Determine the [x, y] coordinate at the center of the cell enclosing the given text.  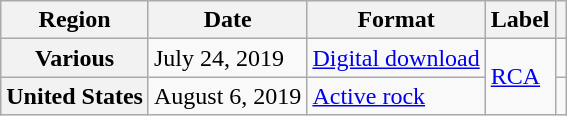
Date [227, 20]
Label [520, 20]
Format [396, 20]
July 24, 2019 [227, 58]
August 6, 2019 [227, 96]
Active rock [396, 96]
Digital download [396, 58]
RCA [520, 77]
Region [75, 20]
United States [75, 96]
Various [75, 58]
